Identify which cell holds the provided text, then report its (X, Y) central coordinate. 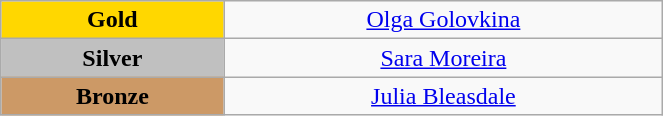
Julia Bleasdale (444, 96)
Gold (112, 20)
Silver (112, 58)
Sara Moreira (444, 58)
Olga Golovkina (444, 20)
Bronze (112, 96)
